Extract the (X, Y) coordinate from the center of the cell holding the provided text.  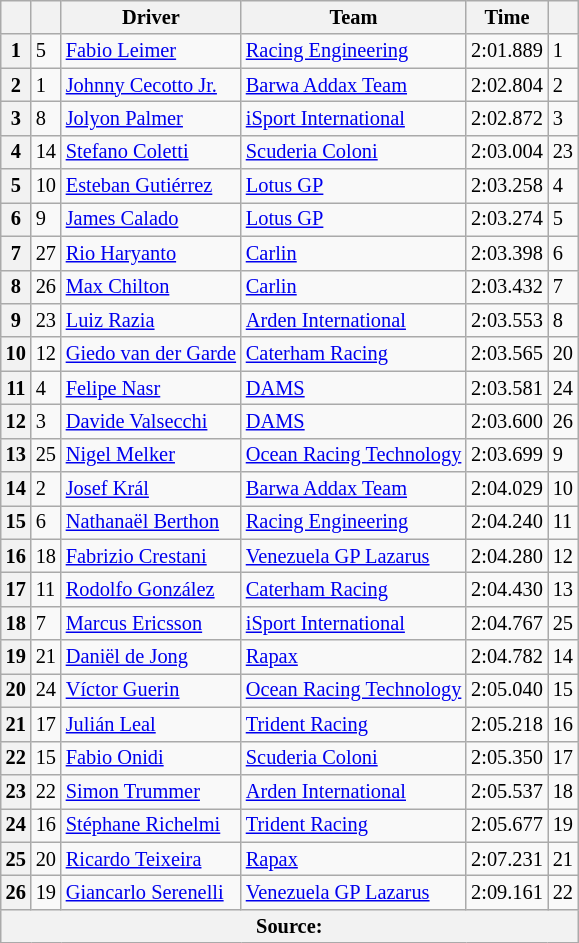
Nigel Melker (151, 455)
Giedo van der Garde (151, 354)
2:05.040 (507, 690)
Daniël de Jong (151, 657)
2:04.782 (507, 657)
Jolyon Palmer (151, 118)
Julián Leal (151, 724)
2:02.872 (507, 118)
2:02.804 (507, 85)
2:04.280 (507, 556)
2:01.889 (507, 51)
Rodolfo González (151, 589)
Stefano Coletti (151, 152)
Time (507, 17)
Fabrizio Crestani (151, 556)
Stéphane Richelmi (151, 825)
Felipe Nasr (151, 388)
2:04.767 (507, 623)
27 (46, 253)
2:03.432 (507, 287)
Giancarlo Serenelli (151, 892)
2:03.581 (507, 388)
2:04.029 (507, 489)
2:03.553 (507, 320)
Víctor Guerin (151, 690)
Luiz Razia (151, 320)
2:04.430 (507, 589)
2:03.004 (507, 152)
2:03.565 (507, 354)
Ricardo Teixeira (151, 859)
2:03.274 (507, 219)
2:03.699 (507, 455)
2:05.537 (507, 791)
2:05.677 (507, 825)
2:03.398 (507, 253)
2:09.161 (507, 892)
2:04.240 (507, 522)
Fabio Onidi (151, 758)
Max Chilton (151, 287)
2:05.350 (507, 758)
Marcus Ericsson (151, 623)
2:03.258 (507, 186)
Nathanaël Berthon (151, 522)
Driver (151, 17)
Johnny Cecotto Jr. (151, 85)
Esteban Gutiérrez (151, 186)
Josef Král (151, 489)
Simon Trummer (151, 791)
Davide Valsecchi (151, 421)
2:07.231 (507, 859)
Source: (290, 926)
2:03.600 (507, 421)
2:05.218 (507, 724)
Team (354, 17)
Rio Haryanto (151, 253)
Fabio Leimer (151, 51)
James Calado (151, 219)
